From the cell containing the given text, extract its center point as (x, y) coordinate. 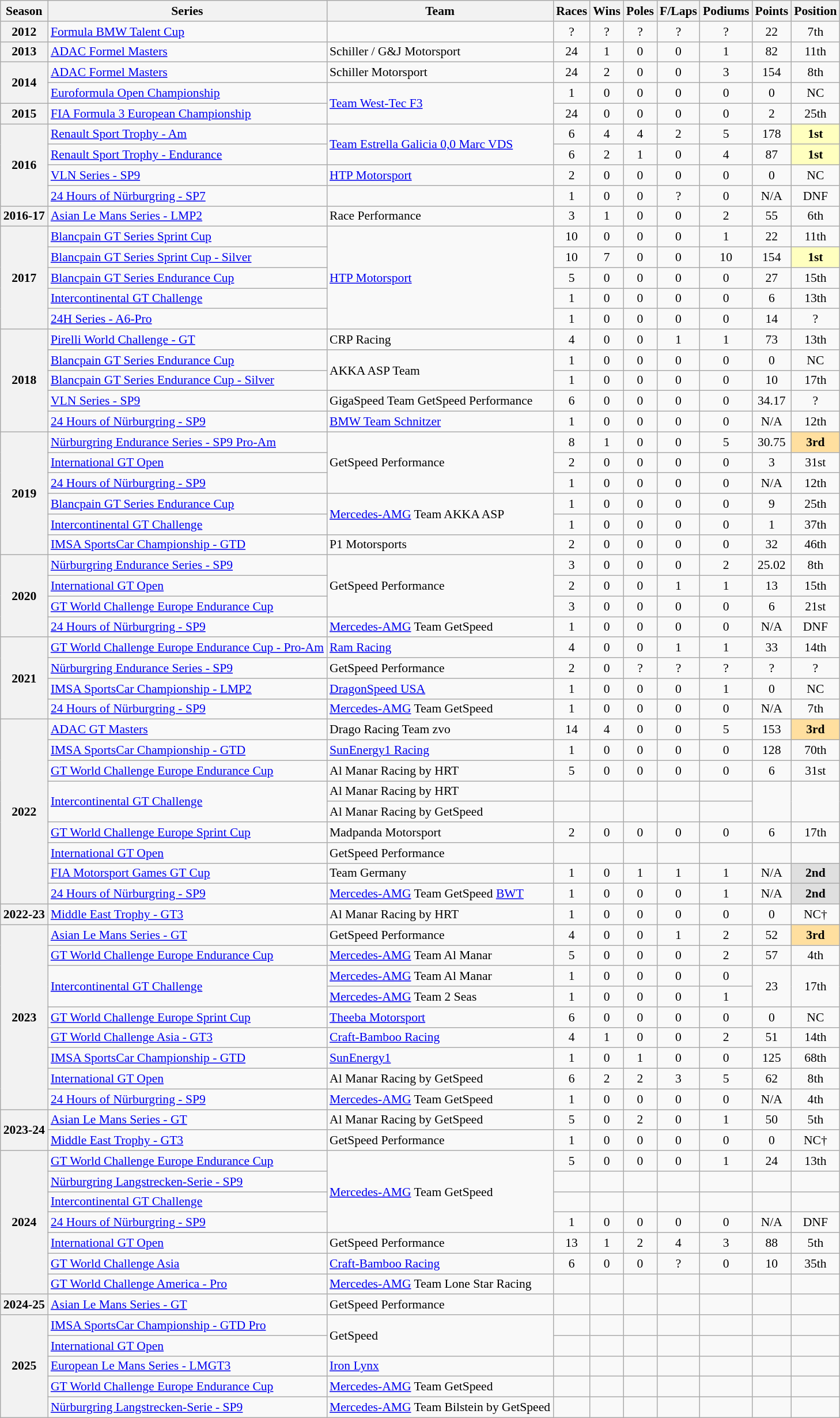
European Le Mans Series - LMGT3 (187, 1366)
73 (771, 340)
GetSpeed (440, 1335)
Mercedes-AMG Team AKKA ASP (440, 514)
Team (440, 11)
2023-24 (24, 1130)
37th (815, 525)
Nürburgring Endurance Series - SP9 Pro-Am (187, 442)
Team West-Tec F3 (440, 104)
153 (771, 730)
46th (815, 545)
Wins (607, 11)
Blancpain GT Series Sprint Cup (187, 237)
Drago Racing Team zvo (440, 730)
GigaSpeed Team GetSpeed Performance (440, 401)
2017 (24, 278)
68th (815, 1058)
Mercedes-AMG Team GetSpeed BWT (440, 894)
Mercedes-AMG Team 2 Seas (440, 997)
Season (24, 11)
Ram Racing (440, 648)
IMSA SportsCar Championship - GTD Pro (187, 1325)
Madpanda Motorsport (440, 832)
Schiller / G&J Motorsport (440, 52)
2013 (24, 52)
GT World Challenge Europe Endurance Cup - Pro-Am (187, 648)
Race Performance (440, 216)
Poles (640, 11)
8 (572, 442)
SunEnergy1 (440, 1058)
2020 (24, 596)
30.75 (771, 442)
2012 (24, 32)
2016-17 (24, 216)
33 (771, 648)
32 (771, 545)
Euroformula Open Championship (187, 93)
FIA Motorsport Games GT Cup (187, 873)
52 (771, 935)
2025 (24, 1366)
87 (771, 155)
Formula BMW Talent Cup (187, 32)
2023 (24, 1017)
Mercedes-AMG Team Lone Star Racing (440, 1284)
57 (771, 956)
ADAC GT Masters (187, 730)
Iron Lynx (440, 1366)
2022-23 (24, 915)
24 Hours of Nürburgring - SP7 (187, 196)
21st (815, 606)
2019 (24, 493)
27 (771, 278)
62 (771, 1079)
2015 (24, 114)
Races (572, 11)
2024 (24, 1222)
IMSA SportsCar Championship - LMP2 (187, 689)
P1 Motorsports (440, 545)
6th (815, 216)
Series (187, 11)
55 (771, 216)
F/Laps (679, 11)
GT World Challenge Asia - GT3 (187, 1038)
178 (771, 134)
Points (771, 11)
128 (771, 751)
Podiums (726, 11)
2021 (24, 678)
Blancpain GT Series Endurance Cup - Silver (187, 380)
2018 (24, 380)
9 (771, 504)
FIA Formula 3 European Championship (187, 114)
2014 (24, 83)
23 (771, 987)
BMW Team Schnitzer (440, 422)
2022 (24, 812)
Team Estrella Galicia 0,0 Marc VDS (440, 144)
70th (815, 751)
88 (771, 1243)
AKKA ASP Team (440, 370)
Pirelli World Challenge - GT (187, 340)
Renault Sport Trophy - Am (187, 134)
SunEnergy1 Racing (440, 751)
Mercedes-AMG Team Bilstein by GetSpeed (440, 1408)
2024-25 (24, 1305)
35th (815, 1264)
51 (771, 1038)
34.17 (771, 401)
Theeba Motorsport (440, 1017)
2016 (24, 165)
24H Series - A6-Pro (187, 319)
DragonSpeed USA (440, 689)
Schiller Motorsport (440, 73)
Team Germany (440, 873)
Renault Sport Trophy - Endurance (187, 155)
Asian Le Mans Series - LMP2 (187, 216)
GT World Challenge America - Pro (187, 1284)
82 (771, 52)
25.02 (771, 565)
CRP Racing (440, 340)
7 (607, 258)
GT World Challenge Asia (187, 1264)
50 (771, 1120)
Position (815, 11)
Blancpain GT Series Sprint Cup - Silver (187, 258)
125 (771, 1058)
